Locate the cell with the specified text and output its [X, Y] center coordinate. 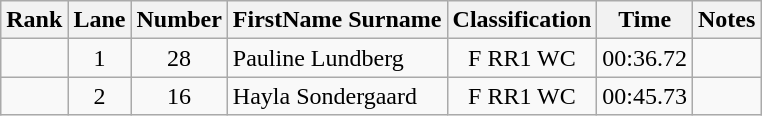
Number [179, 20]
Time [645, 20]
Pauline Lundberg [337, 58]
FirstName Surname [337, 20]
Rank [34, 20]
1 [100, 58]
28 [179, 58]
Classification [522, 20]
16 [179, 96]
Hayla Sondergaard [337, 96]
Notes [727, 20]
00:36.72 [645, 58]
2 [100, 96]
00:45.73 [645, 96]
Lane [100, 20]
